Extract the [x, y] coordinate from the center of the cell holding the provided text.  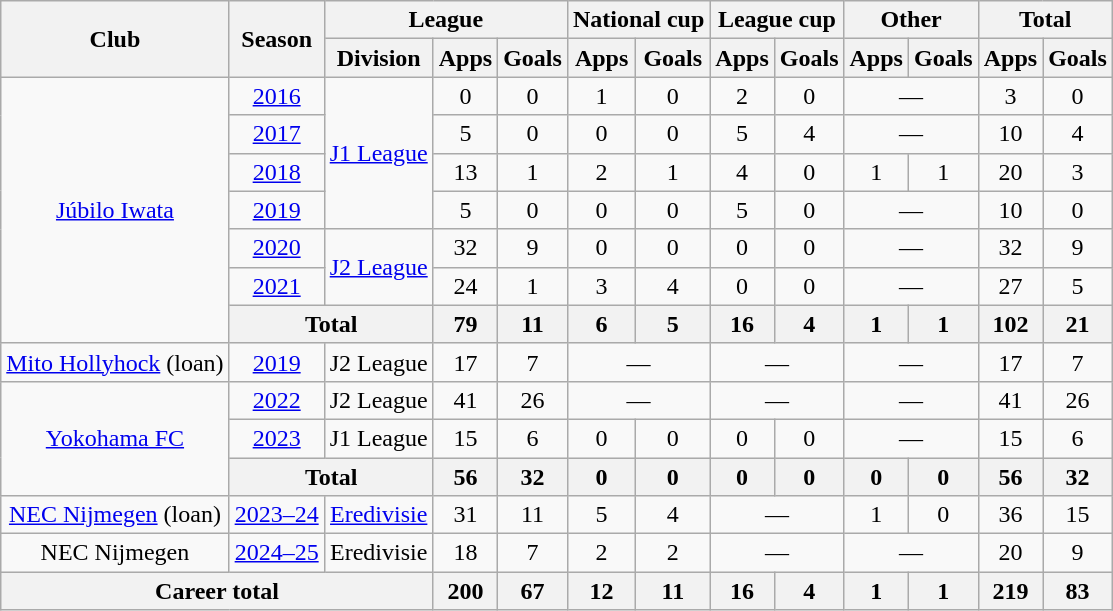
Career total [217, 591]
13 [465, 172]
National cup [638, 20]
200 [465, 591]
Júbilo Iwata [115, 210]
67 [533, 591]
36 [1010, 515]
Division [378, 58]
Yokohama FC [115, 438]
2018 [276, 172]
18 [465, 553]
31 [465, 515]
League cup [777, 20]
2016 [276, 96]
21 [1078, 324]
79 [465, 324]
2024–25 [276, 553]
83 [1078, 591]
27 [1010, 286]
12 [601, 591]
2022 [276, 400]
NEC Nijmegen (loan) [115, 515]
24 [465, 286]
Mito Hollyhock (loan) [115, 362]
NEC Nijmegen [115, 553]
102 [1010, 324]
League [446, 20]
2017 [276, 134]
Season [276, 39]
219 [1010, 591]
2020 [276, 248]
2023 [276, 438]
2023–24 [276, 515]
2021 [276, 286]
Other [911, 20]
Club [115, 39]
